Identify which cell holds the provided text, then report its [X, Y] central coordinate. 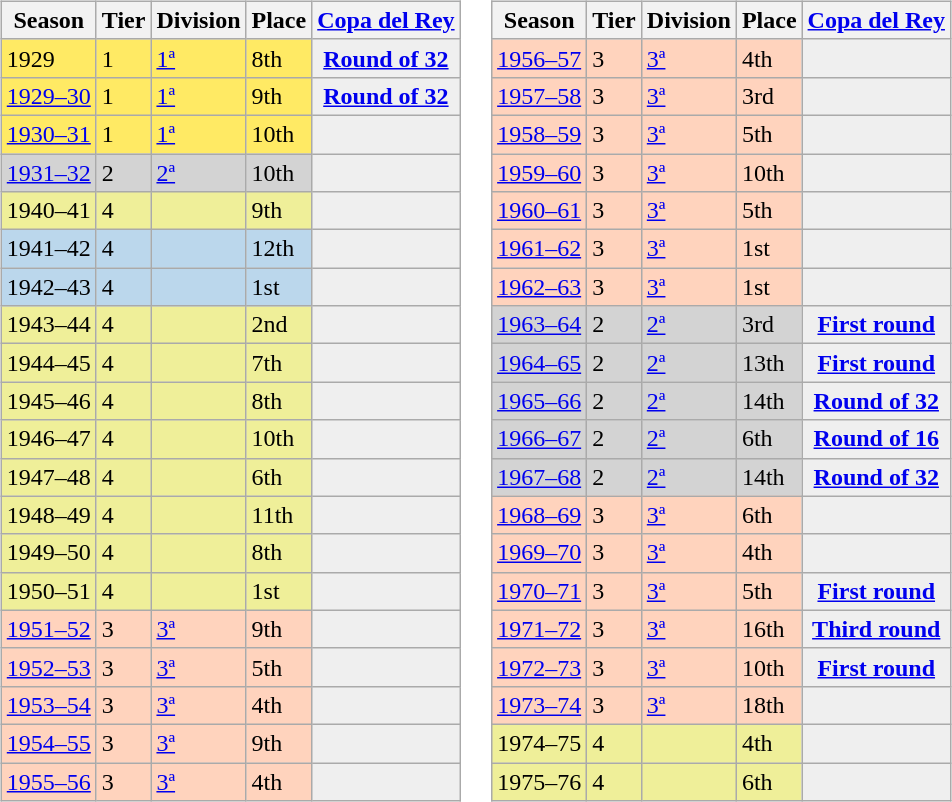
1956–57 [540, 58]
1941–42 [48, 249]
1957–58 [540, 96]
1949–50 [48, 553]
1945–46 [48, 401]
1963–64 [540, 325]
1954–55 [48, 743]
1951–52 [48, 629]
1952–53 [48, 667]
1953–54 [48, 705]
1944–45 [48, 363]
1959–60 [540, 173]
1950–51 [48, 591]
1943–44 [48, 325]
1929 [48, 58]
1971–72 [540, 629]
13th [769, 363]
1968–69 [540, 515]
1962–63 [540, 287]
1973–74 [540, 705]
1958–59 [540, 134]
18th [769, 705]
1960–61 [540, 211]
11th [279, 515]
1970–71 [540, 591]
1966–67 [540, 439]
1964–65 [540, 363]
1967–68 [540, 477]
1965–66 [540, 401]
1974–75 [540, 743]
Round of 16 [876, 439]
1942–43 [48, 287]
2nd [279, 325]
16th [769, 629]
1946–47 [48, 439]
1940–41 [48, 211]
1969–70 [540, 553]
Third round [876, 629]
1948–49 [48, 515]
1929–30 [48, 96]
1975–76 [540, 781]
1961–62 [540, 249]
1930–31 [48, 134]
12th [279, 249]
7th [279, 363]
1972–73 [540, 667]
1931–32 [48, 173]
1947–48 [48, 477]
1955–56 [48, 781]
